Scan for the cell matching the given text and deliver its [x, y] coordinate at center. 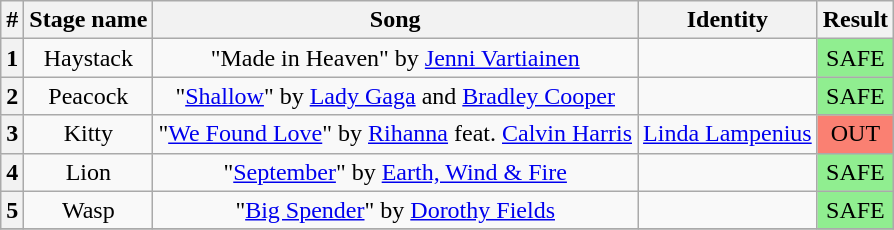
Haystack [88, 58]
"Made in Heaven" by Jenni Vartiainen [396, 58]
# [12, 20]
Linda Lampenius [728, 134]
"Shallow" by Lady Gaga and Bradley Cooper [396, 96]
5 [12, 210]
1 [12, 58]
Stage name [88, 20]
2 [12, 96]
3 [12, 134]
OUT [855, 134]
Lion [88, 172]
Result [855, 20]
"Big Spender" by Dorothy Fields [396, 210]
Wasp [88, 210]
Song [396, 20]
"September" by Earth, Wind & Fire [396, 172]
Identity [728, 20]
Kitty [88, 134]
Peacock [88, 96]
"We Found Love" by Rihanna feat. Calvin Harris [396, 134]
4 [12, 172]
